For the text-containing cell, return its midpoint in (x, y) coordinate format. 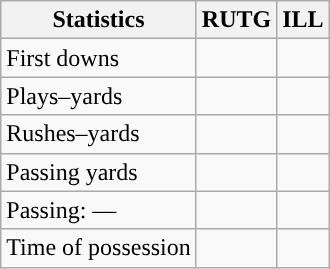
Statistics (99, 20)
RUTG (236, 20)
Passing: –– (99, 210)
Plays–yards (99, 96)
Rushes–yards (99, 134)
Passing yards (99, 172)
ILL (303, 20)
Time of possession (99, 248)
First downs (99, 58)
